Find where the given text appears and provide that cell's center as (x, y) coordinate. 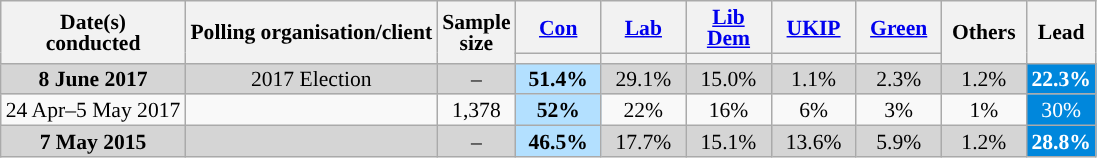
22% (644, 110)
8 June 2017 (94, 78)
1,378 (476, 110)
15.0% (728, 78)
22.3% (1060, 78)
29.1% (644, 78)
24 Apr–5 May 2017 (94, 110)
Lead (1060, 32)
51.4% (558, 78)
30% (1060, 110)
1.1% (814, 78)
UKIP (814, 27)
Lab (644, 27)
Date(s)conducted (94, 32)
3% (898, 110)
52% (558, 110)
17.7% (644, 142)
Polling organisation/client (311, 32)
Samplesize (476, 32)
Con (558, 27)
Green (898, 27)
2.3% (898, 78)
2017 Election (311, 78)
6% (814, 110)
15.1% (728, 142)
7 May 2015 (94, 142)
16% (728, 110)
46.5% (558, 142)
Others (984, 32)
1% (984, 110)
5.9% (898, 142)
28.8% (1060, 142)
Lib Dem (728, 27)
13.6% (814, 142)
